From the cell containing the given text, extract its center point as (x, y) coordinate. 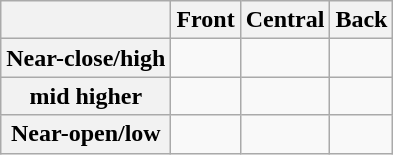
mid higher (86, 96)
Near-open/low (86, 134)
Central (285, 20)
Back (362, 20)
Front (206, 20)
Near-close/high (86, 58)
